From the cell containing the given text, extract its center point as [x, y] coordinate. 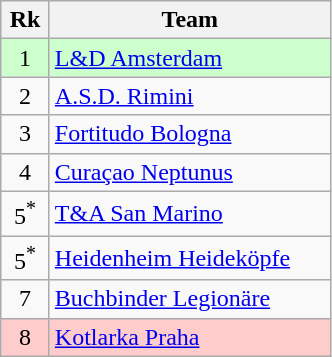
Buchbinder Legionäre [190, 299]
1 [26, 58]
Rk [26, 20]
Team [190, 20]
Curaçao Neptunus [190, 172]
7 [26, 299]
4 [26, 172]
A.S.D. Rimini [190, 96]
2 [26, 96]
L&D Amsterdam [190, 58]
T&A San Marino [190, 214]
Heidenheim Heideköpfe [190, 258]
8 [26, 337]
Kotlarka Praha [190, 337]
3 [26, 134]
Fortitudo Bologna [190, 134]
